For the text-containing cell, return its midpoint in (X, Y) coordinate format. 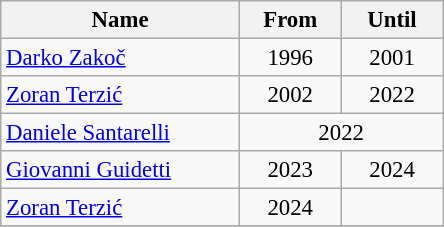
2023 (290, 170)
2002 (290, 95)
Darko Zakoč (120, 58)
Giovanni Guidetti (120, 170)
2001 (392, 58)
Daniele Santarelli (120, 133)
1996 (290, 58)
From (290, 20)
Name (120, 20)
Until (392, 20)
